Search for the cell housing the specified text and yield its [x, y] center coordinate. 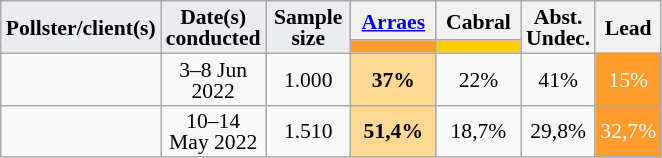
32,7% [628, 131]
Cabral [478, 20]
1.000 [308, 79]
10–14 May 2022 [214, 131]
Abst.Undec. [558, 27]
3–8 Jun 2022 [214, 79]
Pollster/client(s) [81, 27]
29,8% [558, 131]
1.510 [308, 131]
15% [628, 79]
Arraes [394, 20]
Date(s) conducted [214, 27]
22% [478, 79]
Lead [628, 27]
51,4% [394, 131]
Samplesize [308, 27]
18,7% [478, 131]
41% [558, 79]
37% [394, 79]
